Search for the cell housing the specified text and yield its [x, y] center coordinate. 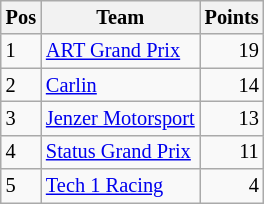
Pos [21, 17]
5 [21, 186]
2 [21, 85]
19 [232, 51]
13 [232, 118]
Carlin [120, 85]
Team [120, 17]
11 [232, 152]
14 [232, 85]
3 [21, 118]
Status Grand Prix [120, 152]
Points [232, 17]
ART Grand Prix [120, 51]
Tech 1 Racing [120, 186]
Jenzer Motorsport [120, 118]
1 [21, 51]
